Capture the cell that displays the provided text and extract its (x, y) central coordinate. 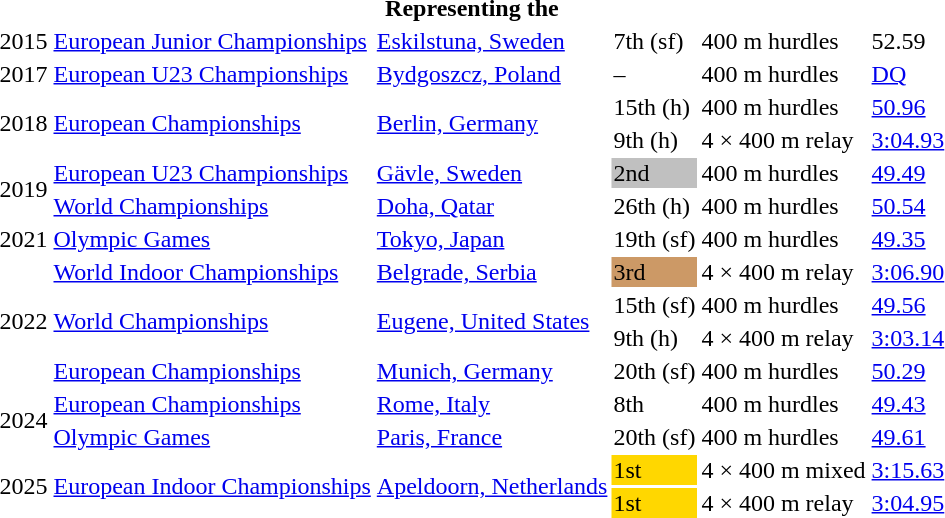
Rome, Italy (492, 404)
Berlin, Germany (492, 124)
Tokyo, Japan (492, 239)
15th (h) (654, 107)
Apeldoorn, Netherlands (492, 486)
Eugene, United States (492, 322)
Bydgoszcz, Poland (492, 74)
European Indoor Championships (212, 486)
3rd (654, 272)
Paris, France (492, 437)
19th (sf) (654, 239)
2nd (654, 173)
Eskilstuna, Sweden (492, 41)
Belgrade, Serbia (492, 272)
8th (654, 404)
4 × 400 m mixed (784, 470)
European Junior Championships (212, 41)
26th (h) (654, 206)
– (654, 74)
Doha, Qatar (492, 206)
Munich, Germany (492, 371)
15th (sf) (654, 305)
Gävle, Sweden (492, 173)
7th (sf) (654, 41)
World Indoor Championships (212, 272)
